Extract the (x, y) coordinate from the center of the cell holding the provided text.  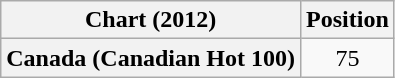
Canada (Canadian Hot 100) (151, 58)
75 (348, 58)
Position (348, 20)
Chart (2012) (151, 20)
